Detect which cell encompasses the target text, then output its [x, y] center coordinate. 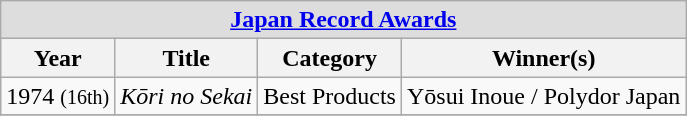
Kōri no Sekai [186, 96]
1974 (16th) [58, 96]
Year [58, 58]
Category [330, 58]
Winner(s) [543, 58]
Japan Record Awards [344, 20]
Best Products [330, 96]
Yōsui Inoue / Polydor Japan [543, 96]
Title [186, 58]
